Locate the cell with the specified text and output its (X, Y) center coordinate. 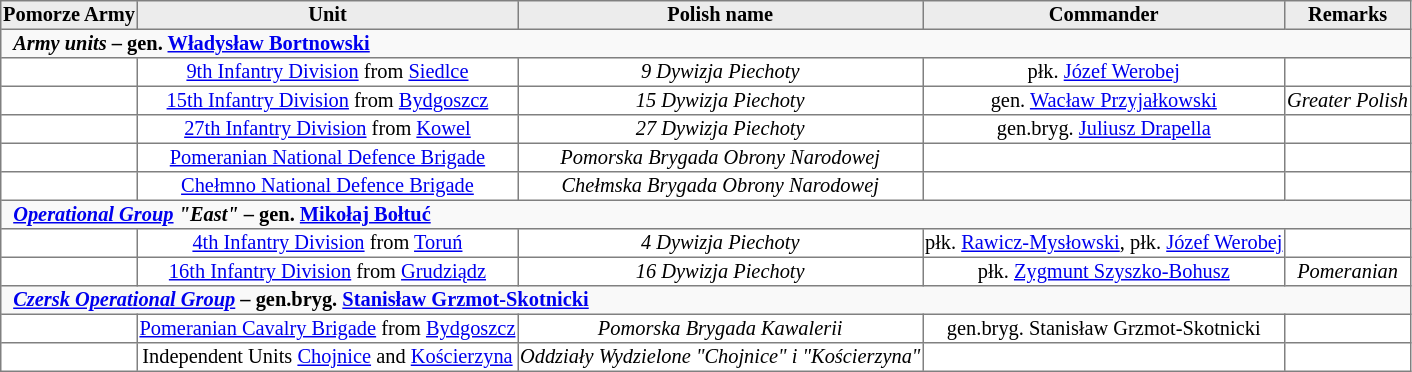
płk. Zygmunt Szyszko-Bohusz (1104, 271)
Pomeranian National Defence Brigade (328, 157)
Pomorze Army (69, 15)
Commander (1104, 15)
Pomorska Brygada Kawalerii (720, 328)
Operational Group "East" – gen. Mikołaj Bołtuć (706, 214)
27 Dywizja Piechoty (720, 129)
Chełmska Brygada Obrony Narodowej (720, 186)
Oddziały Wydzielone "Chojnice" i "Kościerzyna" (720, 357)
Czersk Operational Group – gen.bryg. Stanisław Grzmot-Skotnicki (706, 300)
9 Dywizja Piechoty (720, 72)
Remarks (1348, 15)
gen.bryg. Juliusz Drapella (1104, 129)
16th Infantry Division from Grudziądz (328, 271)
16 Dywizja Piechoty (720, 271)
27th Infantry Division from Kowel (328, 129)
Army units – gen. Władysław Bortnowski (706, 43)
płk. Józef Werobej (1104, 72)
15 Dywizja Piechoty (720, 100)
Pomorska Brygada Obrony Narodowej (720, 157)
gen. Wacław Przyjałkowski (1104, 100)
4 Dywizja Piechoty (720, 243)
Independent Units Chojnice and Kościerzyna (328, 357)
płk. Rawicz-Mysłowski, płk. Józef Werobej (1104, 243)
Polish name (720, 15)
Greater Polish (1348, 100)
Pomeranian Cavalry Brigade from Bydgoszcz (328, 328)
Pomeranian (1348, 271)
gen.bryg. Stanisław Grzmot-Skotnicki (1104, 328)
Chełmno National Defence Brigade (328, 186)
15th Infantry Division from Bydgoszcz (328, 100)
9th Infantry Division from Siedlce (328, 72)
4th Infantry Division from Toruń (328, 243)
Unit (328, 15)
